Find where the given text appears and provide that cell's center as [x, y] coordinate. 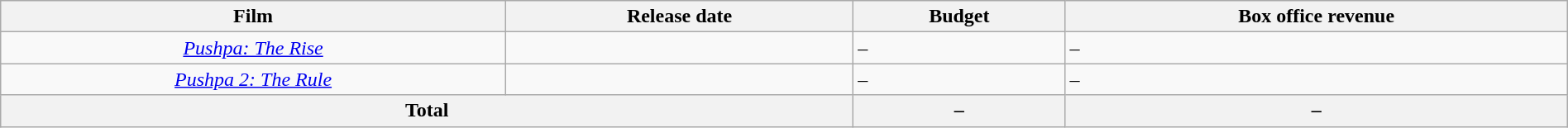
Release date [679, 17]
Box office revenue [1317, 17]
Pushpa 2: The Rule [253, 79]
Pushpa: The Rise [253, 48]
Total [427, 111]
Film [253, 17]
Budget [959, 17]
